For the text-containing cell, return its midpoint in (x, y) coordinate format. 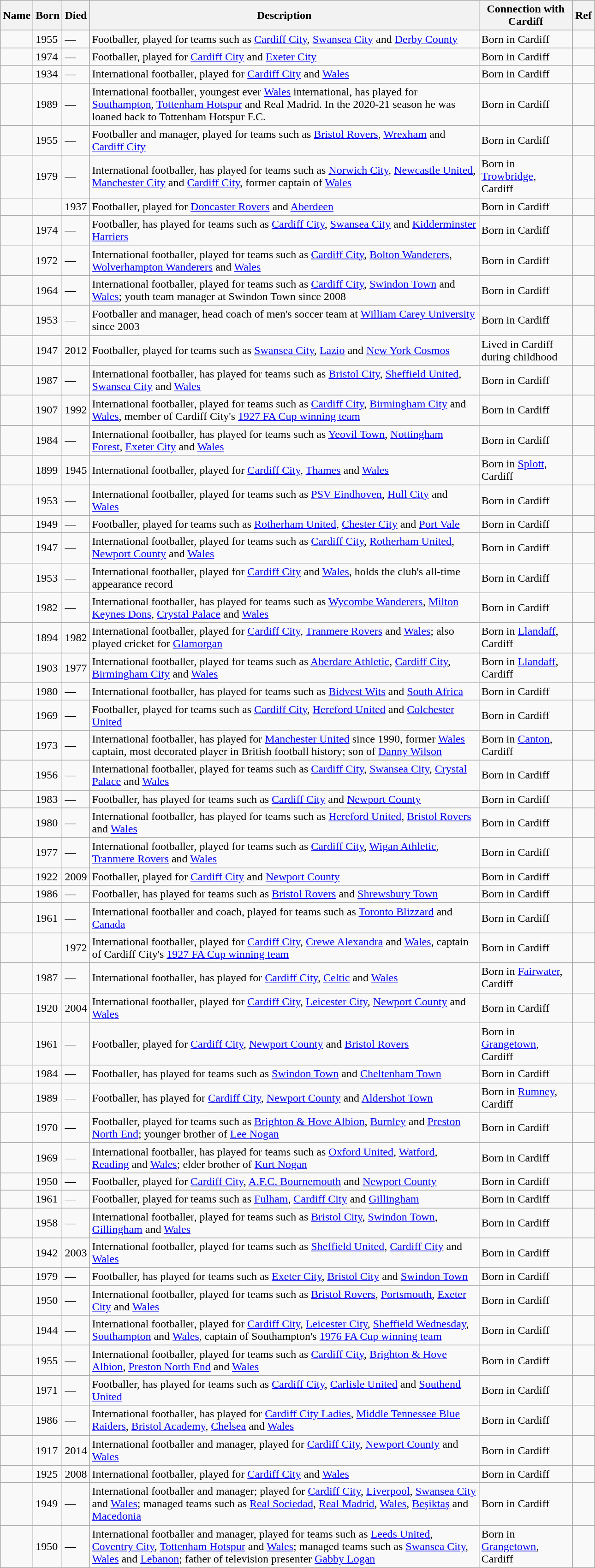
International footballer and coach, played for teams such as Toronto Blizzard and Canada (284, 918)
1958 (48, 1222)
2014 (76, 1450)
Born in Rumney, Cardiff (526, 1098)
International footballer, played for teams such as Sheffield United, Cardiff City and Wales (284, 1253)
International footballer, played for Cardiff City, Leicester City, Newport County and Wales (284, 1008)
Born (48, 16)
Footballer, played for Cardiff City and Exeter City (284, 57)
Footballer and manager, played for teams such as Bristol Rovers, Wrexham and Cardiff City (284, 140)
International footballer, played for teams such as Bristol Rovers, Portsmouth, Exeter City and Wales (284, 1301)
International footballer, has played for Cardiff City, Celtic and Wales (284, 978)
Name (17, 16)
1983 (48, 799)
Born in Canton, Cardiff (526, 745)
Footballer, played for Cardiff City, Newport County and Bristol Rovers (284, 1044)
International footballer, has played for teams such as Bidvest Wits and South Africa (284, 691)
1925 (48, 1474)
Footballer, played for Cardiff City, A.F.C. Bournemouth and Newport County (284, 1181)
Footballer, played for teams such as Fulham, Cardiff City and Gillingham (284, 1199)
International footballer, played for teams such as Cardiff City, Swansea City, Crystal Palace and Wales (284, 775)
Born in Fairwater, Cardiff (526, 978)
1894 (48, 638)
Footballer, played for teams such as Rotherham United, Chester City and Port Vale (284, 524)
Born in Splott, Cardiff (526, 470)
1934 (48, 74)
Footballer, played for Cardiff City and Newport County (284, 877)
1942 (48, 1253)
1899 (48, 470)
1920 (48, 1008)
International footballer, played for teams such as PSV Eindhoven, Hull City and Wales (284, 501)
Footballer and manager, head coach of men's soccer team at William Carey University since 2003 (284, 320)
International footballer and manager, played for Cardiff City, Newport County and Wales (284, 1450)
Footballer, has played for teams such as Cardiff City, Swansea City and Kidderminster Harriers (284, 230)
1903 (48, 667)
Footballer, has played for Cardiff City, Newport County and Aldershot Town (284, 1098)
1944 (48, 1330)
International footballer, played for teams such as Cardiff City, Wigan Athletic, Tranmere Rovers and Wales (284, 853)
International footballer, played for Cardiff City, Tranmere Rovers and Wales; also played cricket for Glamorgan (284, 638)
Description (284, 16)
International footballer, has played for teams such as Bristol City, Sheffield United, Swansea City and Wales (284, 381)
2004 (76, 1008)
1970 (48, 1127)
Footballer, has played for teams such as Cardiff City, Carlisle United and Southend United (284, 1390)
Footballer, played for teams such as Cardiff City, Hereford United and Colchester United (284, 715)
1956 (48, 775)
Footballer, has played for teams such as Exeter City, Bristol City and Swindon Town (284, 1277)
2003 (76, 1253)
Footballer, has played for teams such as Cardiff City and Newport County (284, 799)
2009 (76, 877)
Died (76, 16)
International footballer, played for Cardiff City and Wales, holds the club's all-time appearance record (284, 578)
1971 (48, 1390)
2008 (76, 1474)
International footballer, played for teams such as Cardiff City, Bolton Wanderers, Wolverhampton Wanderers and Wales (284, 260)
Footballer, played for teams such as Cardiff City, Swansea City and Derby County (284, 39)
International footballer, played for teams such as Cardiff City, Rotherham United, Newport County and Wales (284, 548)
International footballer, has played for teams such as Norwich City, Newcastle United, Manchester City and Cardiff City, former captain of Wales (284, 177)
International footballer, played for teams such as Cardiff City, Birmingham City and Wales, member of Cardiff City's 1927 FA Cup winning team (284, 410)
International footballer, played for Cardiff City, Thames and Wales (284, 470)
International footballer, has played for teams such as Hereford United, Bristol Rovers and Wales (284, 823)
International footballer, played for teams such as Cardiff City, Swindon Town and Wales; youth team manager at Swindon Town since 2008 (284, 290)
Footballer, played for teams such as Swansea City, Lazio and New York Cosmos (284, 350)
Ref (583, 16)
International footballer, has played for teams such as Oxford United, Watford, Reading and Wales; elder brother of Kurt Nogan (284, 1158)
1964 (48, 290)
Footballer, played for Doncaster Rovers and Aberdeen (284, 206)
International footballer, played for Cardiff City, Crewe Alexandra and Wales, captain of Cardiff City's 1927 FA Cup winning team (284, 948)
International footballer, has played for teams such as Yeovil Town, Nottingham Forest, Exeter City and Wales (284, 441)
1907 (48, 410)
1937 (76, 206)
International footballer, has played for Cardiff City Ladies, Middle Tennessee Blue Raiders, Bristol Academy, Chelsea and Wales (284, 1421)
2012 (76, 350)
International footballer, played for teams such as Bristol City, Swindon Town, Gillingham and Wales (284, 1222)
1945 (76, 470)
Born in Trowbridge, Cardiff (526, 177)
International footballer, played for teams such as Aberdare Athletic, Cardiff City, Birmingham City and Wales (284, 667)
Connection with Cardiff (526, 16)
1973 (48, 745)
Footballer, has played for teams such as Bristol Rovers and Shrewsbury Town (284, 894)
1922 (48, 877)
Footballer, has played for teams such as Swindon Town and Cheltenham Town (284, 1074)
Footballer, played for teams such as Brighton & Hove Albion, Burnley and Preston North End; younger brother of Lee Nogan (284, 1127)
International footballer, has played for teams such as Wycombe Wanderers, Milton Keynes Dons, Crystal Palace and Wales (284, 607)
1992 (76, 410)
Lived in Cardiff during childhood (526, 350)
1917 (48, 1450)
International footballer, played for teams such as Cardiff City, Brighton & Hove Albion, Preston North End and Wales (284, 1361)
